Search for the cell housing the specified text and yield its (x, y) center coordinate. 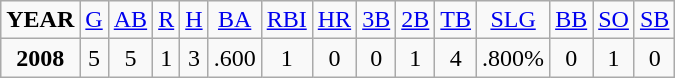
HR (334, 20)
BB (572, 20)
YEAR (40, 20)
AB (130, 20)
G (94, 20)
BA (234, 20)
TB (456, 20)
RBI (286, 20)
3B (376, 20)
3 (194, 58)
SO (614, 20)
R (166, 20)
SLG (514, 20)
SB (654, 20)
2B (416, 20)
.600 (234, 58)
2008 (40, 58)
.800% (514, 58)
H (194, 20)
4 (456, 58)
